Provide the [x, y] coordinate of the cell's center where the given text is located.  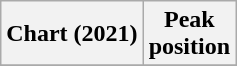
Chart (2021) [72, 34]
Peakposition [189, 34]
